Return the [x, y] coordinate for the center point of the cell that contains the specified text.  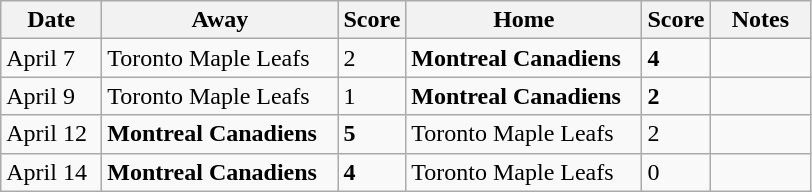
Away [220, 20]
1 [372, 96]
Date [52, 20]
Notes [760, 20]
April 12 [52, 134]
April 14 [52, 172]
April 9 [52, 96]
5 [372, 134]
April 7 [52, 58]
Home [524, 20]
0 [676, 172]
